Pinpoint the cell where the given text exists, returning its (x, y) midpoint coordinate. 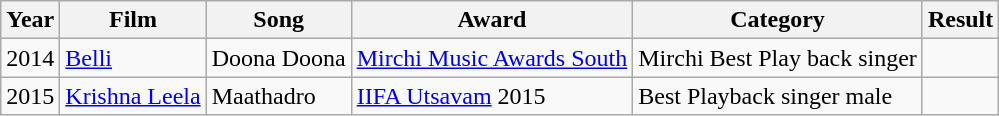
Maathadro (278, 96)
Category (778, 20)
Mirchi Best Play back singer (778, 58)
2015 (30, 96)
Belli (133, 58)
2014 (30, 58)
Song (278, 20)
Best Playback singer male (778, 96)
Year (30, 20)
Award (492, 20)
Krishna Leela (133, 96)
Doona Doona (278, 58)
IIFA Utsavam 2015 (492, 96)
Mirchi Music Awards South (492, 58)
Film (133, 20)
Result (960, 20)
